Locate the cell with the specified text and output its [X, Y] center coordinate. 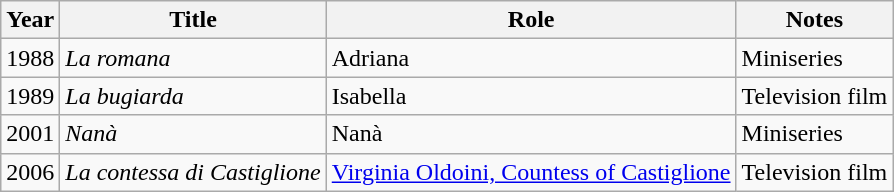
Role [531, 20]
1989 [30, 96]
1988 [30, 58]
Virginia Oldoini, Countess of Castiglione [531, 172]
Isabella [531, 96]
Notes [814, 20]
La bugiarda [193, 96]
Year [30, 20]
Adriana [531, 58]
La contessa di Castiglione [193, 172]
La romana [193, 58]
2006 [30, 172]
Title [193, 20]
2001 [30, 134]
